Detect which cell encompasses the target text, then output its (X, Y) center coordinate. 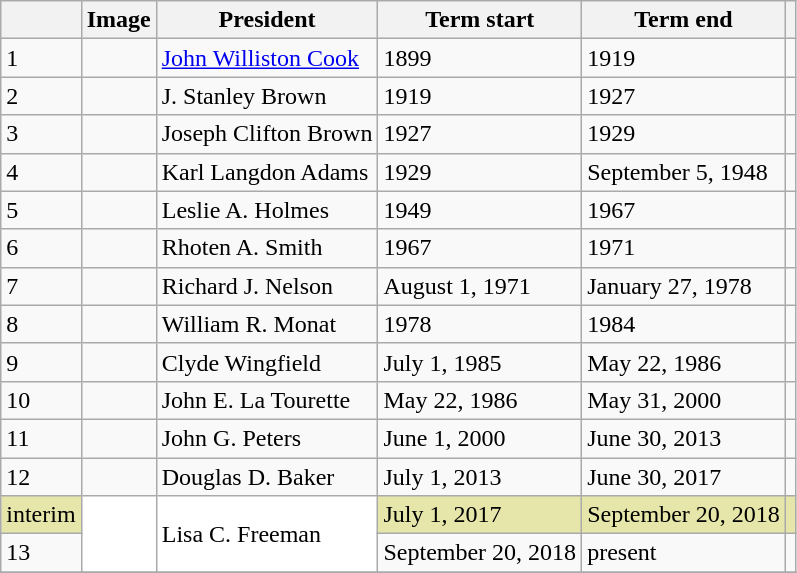
1984 (684, 324)
10 (41, 400)
1899 (480, 58)
6 (41, 248)
present (684, 553)
Image (118, 20)
May 31, 2000 (684, 400)
8 (41, 324)
5 (41, 210)
June 30, 2013 (684, 438)
4 (41, 172)
July 1, 2017 (480, 515)
1971 (684, 248)
1978 (480, 324)
interim (41, 515)
July 1, 2013 (480, 477)
John Williston Cook (267, 58)
Karl Langdon Adams (267, 172)
Joseph Clifton Brown (267, 134)
7 (41, 286)
January 27, 1978 (684, 286)
August 1, 1971 (480, 286)
11 (41, 438)
9 (41, 362)
1 (41, 58)
1949 (480, 210)
William R. Monat (267, 324)
Clyde Wingfield (267, 362)
June 1, 2000 (480, 438)
Term end (684, 20)
John G. Peters (267, 438)
Douglas D. Baker (267, 477)
July 1, 1985 (480, 362)
Lisa C. Freeman (267, 534)
Rhoten A. Smith (267, 248)
June 30, 2017 (684, 477)
John E. La Tourette (267, 400)
12 (41, 477)
President (267, 20)
September 5, 1948 (684, 172)
Richard J. Nelson (267, 286)
Leslie A. Holmes (267, 210)
13 (41, 553)
3 (41, 134)
2 (41, 96)
J. Stanley Brown (267, 96)
Term start (480, 20)
